Extract the [X, Y] coordinate from the center of the cell holding the provided text.  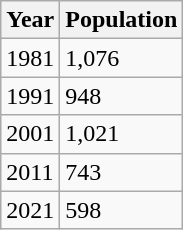
1,021 [122, 134]
Population [122, 20]
2021 [30, 210]
948 [122, 96]
743 [122, 172]
598 [122, 210]
2001 [30, 134]
Year [30, 20]
1991 [30, 96]
1,076 [122, 58]
2011 [30, 172]
1981 [30, 58]
